Capture the cell that displays the provided text and extract its [x, y] central coordinate. 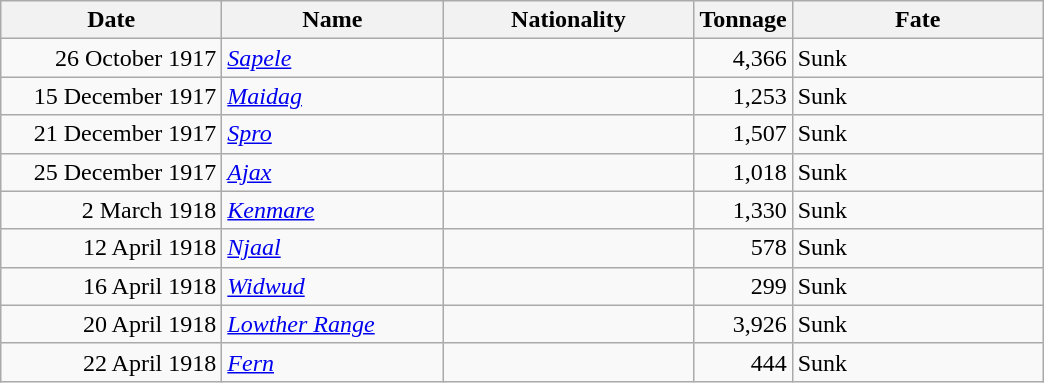
578 [743, 248]
3,926 [743, 324]
15 December 1917 [112, 96]
Sapele [332, 58]
Fate [918, 20]
Lowther Range [332, 324]
22 April 1918 [112, 362]
25 December 1917 [112, 172]
Spro [332, 134]
1,018 [743, 172]
4,366 [743, 58]
Fern [332, 362]
1,330 [743, 210]
2 March 1918 [112, 210]
Name [332, 20]
Date [112, 20]
299 [743, 286]
21 December 1917 [112, 134]
Njaal [332, 248]
Tonnage [743, 20]
444 [743, 362]
20 April 1918 [112, 324]
Ajax [332, 172]
26 October 1917 [112, 58]
1,253 [743, 96]
Nationality [568, 20]
1,507 [743, 134]
Kenmare [332, 210]
12 April 1918 [112, 248]
16 April 1918 [112, 286]
Widwud [332, 286]
Maidag [332, 96]
